Extract the (X, Y) coordinate from the center of the cell holding the provided text.  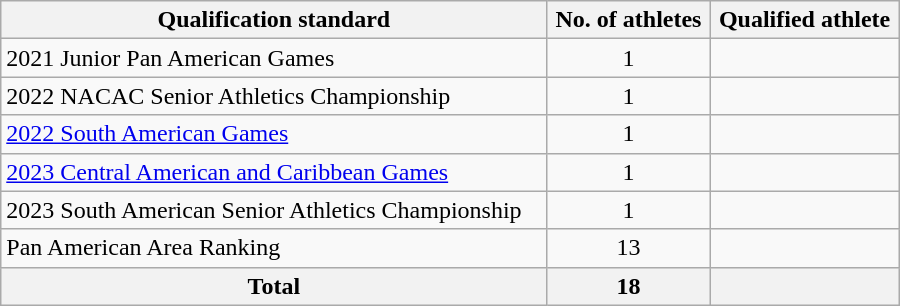
No. of athletes (628, 20)
2022 NACAC Senior Athletics Championship (274, 96)
Total (274, 286)
Qualification standard (274, 20)
Pan American Area Ranking (274, 248)
2023 Central American and Caribbean Games (274, 172)
2021 Junior Pan American Games (274, 58)
Qualified athlete (804, 20)
2022 South American Games (274, 134)
13 (628, 248)
2023 South American Senior Athletics Championship (274, 210)
18 (628, 286)
